Search for the cell housing the specified text and yield its [x, y] center coordinate. 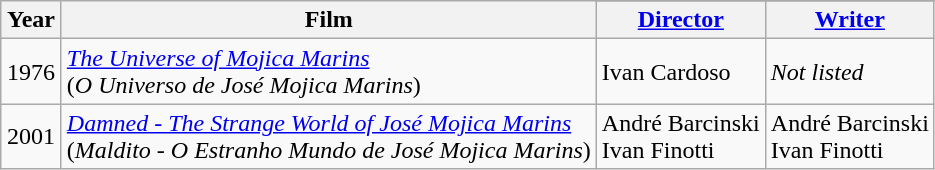
1976 [32, 72]
Damned - The Strange World of José Mojica Marins(Maldito - O Estranho Mundo de José Mojica Marins) [328, 136]
Ivan Cardoso [680, 72]
Year [32, 20]
Not listed [850, 72]
Writer [850, 20]
The Universe of Mojica Marins(O Universo de José Mojica Marins) [328, 72]
Film [328, 20]
2001 [32, 136]
Director [680, 20]
